Search for the cell housing the specified text and yield its [X, Y] center coordinate. 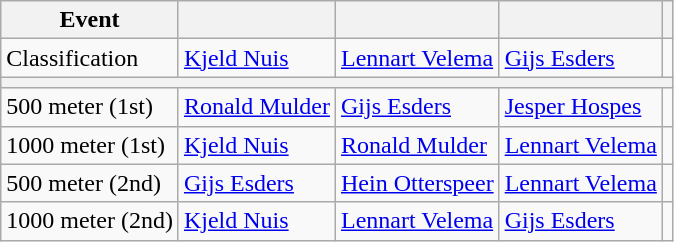
1000 meter (1st) [90, 145]
500 meter (1st) [90, 107]
Hein Otterspeer [417, 183]
1000 meter (2nd) [90, 221]
500 meter (2nd) [90, 183]
Event [90, 20]
Jesper Hospes [580, 107]
Classification [90, 58]
